From the cell containing the given text, extract its center point as (X, Y) coordinate. 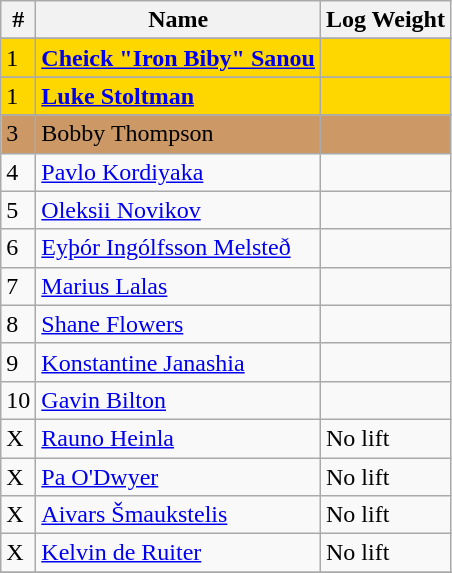
5 (18, 210)
Gavin Bilton (178, 400)
3 (18, 134)
Marius Lalas (178, 286)
Aivars Šmaukstelis (178, 515)
8 (18, 324)
Name (178, 20)
Eyþór Ingólfsson Melsteð (178, 248)
7 (18, 286)
Bobby Thompson (178, 134)
Konstantine Janashia (178, 362)
10 (18, 400)
4 (18, 172)
9 (18, 362)
Luke Stoltman (178, 96)
# (18, 20)
Kelvin de Ruiter (178, 553)
Pa O'Dwyer (178, 477)
Oleksii Novikov (178, 210)
Shane Flowers (178, 324)
Rauno Heinla (178, 438)
Cheick "Iron Biby" Sanou (178, 58)
Pavlo Kordiyaka (178, 172)
Log Weight (386, 20)
6 (18, 248)
